Detect which cell encompasses the target text, then output its (x, y) center coordinate. 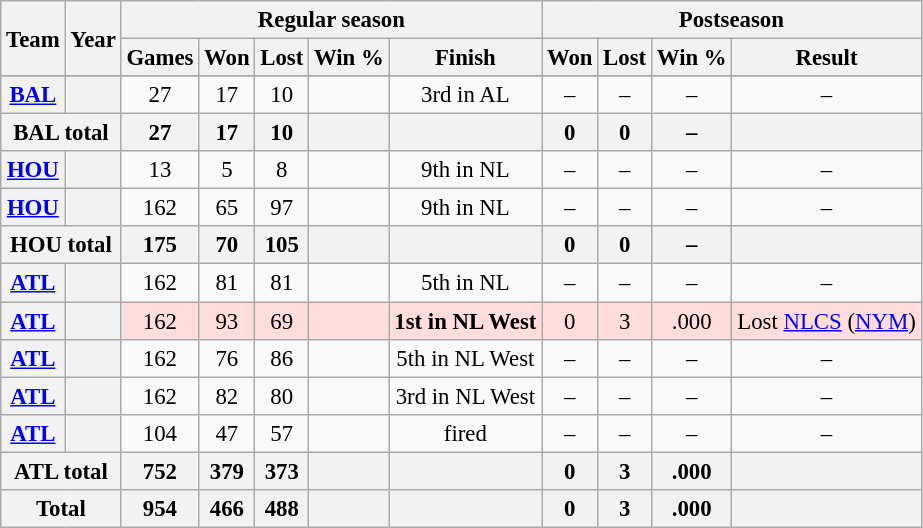
8 (282, 170)
97 (282, 208)
Postseason (732, 20)
1st in NL West (466, 321)
5th in NL (466, 283)
Regular season (332, 20)
Result (826, 58)
76 (227, 358)
86 (282, 358)
Team (33, 38)
fired (466, 433)
Finish (466, 58)
5th in NL West (466, 358)
954 (160, 509)
BAL total (61, 133)
466 (227, 509)
Year (93, 38)
104 (160, 433)
5 (227, 170)
69 (282, 321)
175 (160, 245)
80 (282, 396)
Total (61, 509)
70 (227, 245)
HOU total (61, 245)
BAL (33, 95)
379 (227, 471)
Games (160, 58)
93 (227, 321)
Lost NLCS (NYM) (826, 321)
ATL total (61, 471)
3rd in NL West (466, 396)
488 (282, 509)
57 (282, 433)
105 (282, 245)
82 (227, 396)
373 (282, 471)
752 (160, 471)
65 (227, 208)
47 (227, 433)
13 (160, 170)
3rd in AL (466, 95)
